Scan for the cell matching the given text and deliver its (X, Y) coordinate at center. 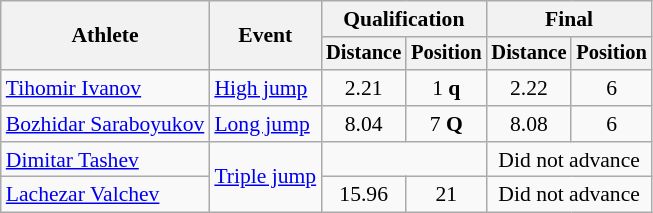
Final (568, 19)
High jump (265, 88)
8.08 (528, 124)
2.22 (528, 88)
8.04 (364, 124)
15.96 (364, 195)
7 Q (446, 124)
Long jump (265, 124)
21 (446, 195)
Triple jump (265, 178)
Athlete (106, 36)
Tihomir Ivanov (106, 88)
1 q (446, 88)
Qualification (404, 19)
Event (265, 36)
Lachezar Valchev (106, 195)
2.21 (364, 88)
Bozhidar Saraboyukov (106, 124)
Dimitar Tashev (106, 160)
